From the cell containing the given text, extract its center point as (X, Y) coordinate. 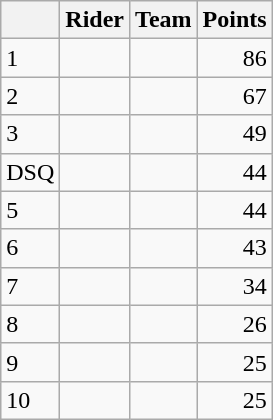
10 (30, 400)
67 (234, 96)
26 (234, 324)
86 (234, 58)
34 (234, 286)
49 (234, 134)
7 (30, 286)
9 (30, 362)
Points (234, 20)
2 (30, 96)
Rider (95, 20)
43 (234, 248)
1 (30, 58)
6 (30, 248)
3 (30, 134)
8 (30, 324)
DSQ (30, 172)
Team (164, 20)
5 (30, 210)
